Return the (x, y) coordinate for the center point of the cell that contains the specified text.  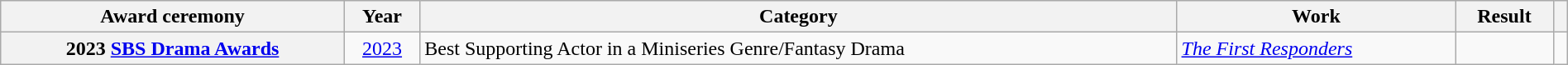
The First Responders (1317, 48)
2023 SBS Drama Awards (173, 48)
Best Supporting Actor in a Miniseries Genre/Fantasy Drama (799, 48)
Category (799, 17)
Result (1504, 17)
Work (1317, 17)
Award ceremony (173, 17)
2023 (382, 48)
Year (382, 17)
